Find where the given text appears and provide that cell's center as [x, y] coordinate. 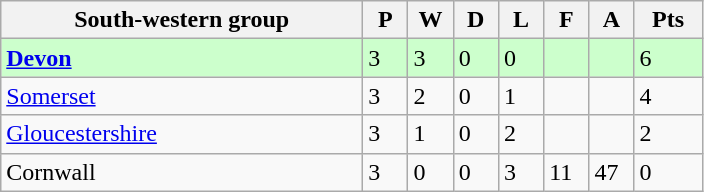
4 [668, 96]
L [520, 20]
Somerset [182, 96]
South-western group [182, 20]
W [430, 20]
6 [668, 58]
Pts [668, 20]
11 [566, 172]
P [386, 20]
47 [612, 172]
Cornwall [182, 172]
A [612, 20]
Devon [182, 58]
F [566, 20]
Gloucestershire [182, 134]
D [476, 20]
